From the cell containing the given text, extract its center point as [X, Y] coordinate. 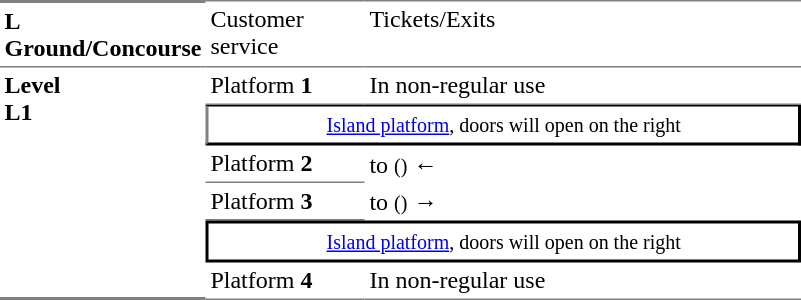
LevelL1 [103, 184]
Platform 1 [286, 87]
Tickets/Exits [583, 34]
to () ← [583, 165]
Platform 4 [286, 281]
LGround/Concourse [103, 34]
to () → [583, 202]
Customer service [286, 34]
Platform 3 [286, 202]
Platform 2 [286, 165]
